Find where the given text appears and provide that cell's center as [x, y] coordinate. 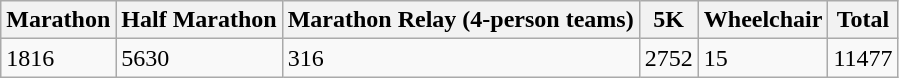
5630 [199, 58]
11477 [863, 58]
316 [460, 58]
Marathon [58, 20]
5K [668, 20]
Half Marathon [199, 20]
Marathon Relay (4-person teams) [460, 20]
Total [863, 20]
Wheelchair [763, 20]
1816 [58, 58]
15 [763, 58]
2752 [668, 58]
